Determine the (x, y) coordinate at the center of the cell enclosing the given text.  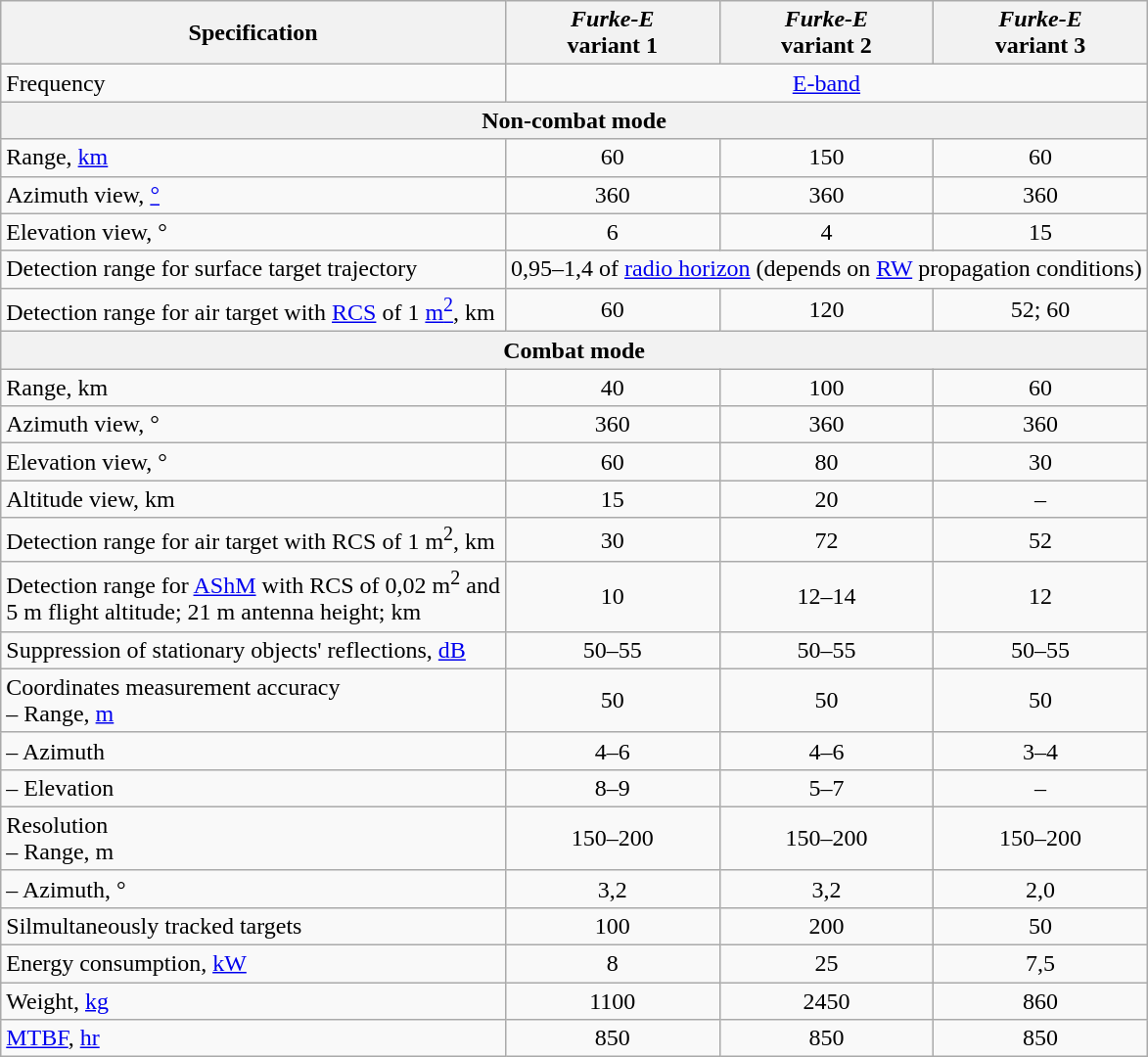
10 (613, 597)
2450 (826, 1001)
150 (826, 158)
Suppression of stationary objects' reflections, dB (253, 650)
Detection range for AShM with RCS of 0,02 m2 and 5 m flight altitude; 21 m antenna height; km (253, 597)
12 (1041, 597)
– Elevation (253, 788)
Сoordinates measurement accuracy – Range, m (253, 701)
Non-combat mode (574, 120)
80 (826, 462)
40 (613, 388)
860 (1041, 1001)
2,0 (1041, 889)
72 (826, 540)
Altitude view, km (253, 499)
52; 60 (1041, 309)
200 (826, 927)
Resolution– Range, m (253, 838)
4 (826, 232)
E-band (826, 83)
1100 (613, 1001)
Furke-Evariant 2 (826, 33)
3–4 (1041, 751)
Frequency (253, 83)
MTBF, hr (253, 1038)
20 (826, 499)
Silmultaneously tracked targets (253, 927)
12–14 (826, 597)
8 (613, 964)
Weight, kg (253, 1001)
Detection range for surface target trajectory (253, 269)
6 (613, 232)
Energy consumption, kW (253, 964)
120 (826, 309)
– Azimuth (253, 751)
– Azimuth, ° (253, 889)
25 (826, 964)
0,95–1,4 of radio horizon (depends on RW propagation conditions) (826, 269)
7,5 (1041, 964)
Combat mode (574, 350)
Specification (253, 33)
5–7 (826, 788)
Furke-Evariant 3 (1041, 33)
8–9 (613, 788)
Furke-Evariant 1 (613, 33)
52 (1041, 540)
